Extract the (x, y) coordinate from the center of the cell holding the provided text.  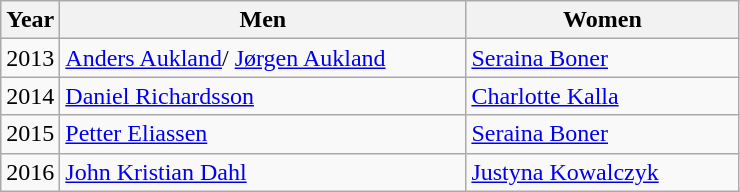
John Kristian Dahl (263, 172)
Year (30, 20)
Anders Aukland/ Jørgen Aukland (263, 58)
2015 (30, 134)
2013 (30, 58)
2016 (30, 172)
Men (263, 20)
Charlotte Kalla (602, 96)
Petter Eliassen (263, 134)
Women (602, 20)
Justyna Kowalczyk (602, 172)
Daniel Richardsson (263, 96)
2014 (30, 96)
